Return the (X, Y) coordinate for the center point of the cell that contains the specified text.  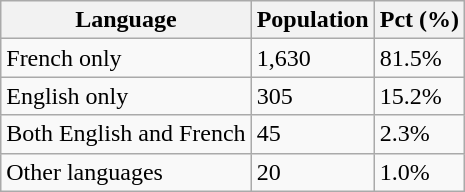
Other languages (126, 172)
45 (312, 134)
20 (312, 172)
1.0% (419, 172)
1,630 (312, 58)
French only (126, 58)
81.5% (419, 58)
English only (126, 96)
Population (312, 20)
15.2% (419, 96)
Both English and French (126, 134)
Language (126, 20)
2.3% (419, 134)
Pct (%) (419, 20)
305 (312, 96)
